Capture the cell that displays the provided text and extract its (x, y) central coordinate. 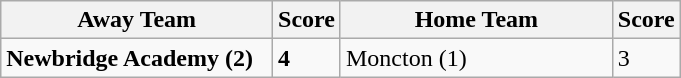
Moncton (1) (476, 58)
Away Team (137, 20)
4 (307, 58)
Home Team (476, 20)
Newbridge Academy (2) (137, 58)
3 (646, 58)
